Detect which cell encompasses the target text, then output its [X, Y] center coordinate. 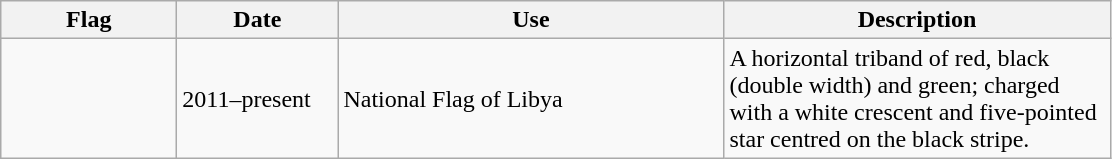
Date [258, 20]
Description [917, 20]
2011–present [258, 98]
National Flag of Libya [531, 98]
A horizontal triband of red, black (double width) and green; charged with a white crescent and five-pointed star centred on the black stripe. [917, 98]
Flag [89, 20]
Use [531, 20]
